Capture the cell that displays the provided text and extract its [x, y] central coordinate. 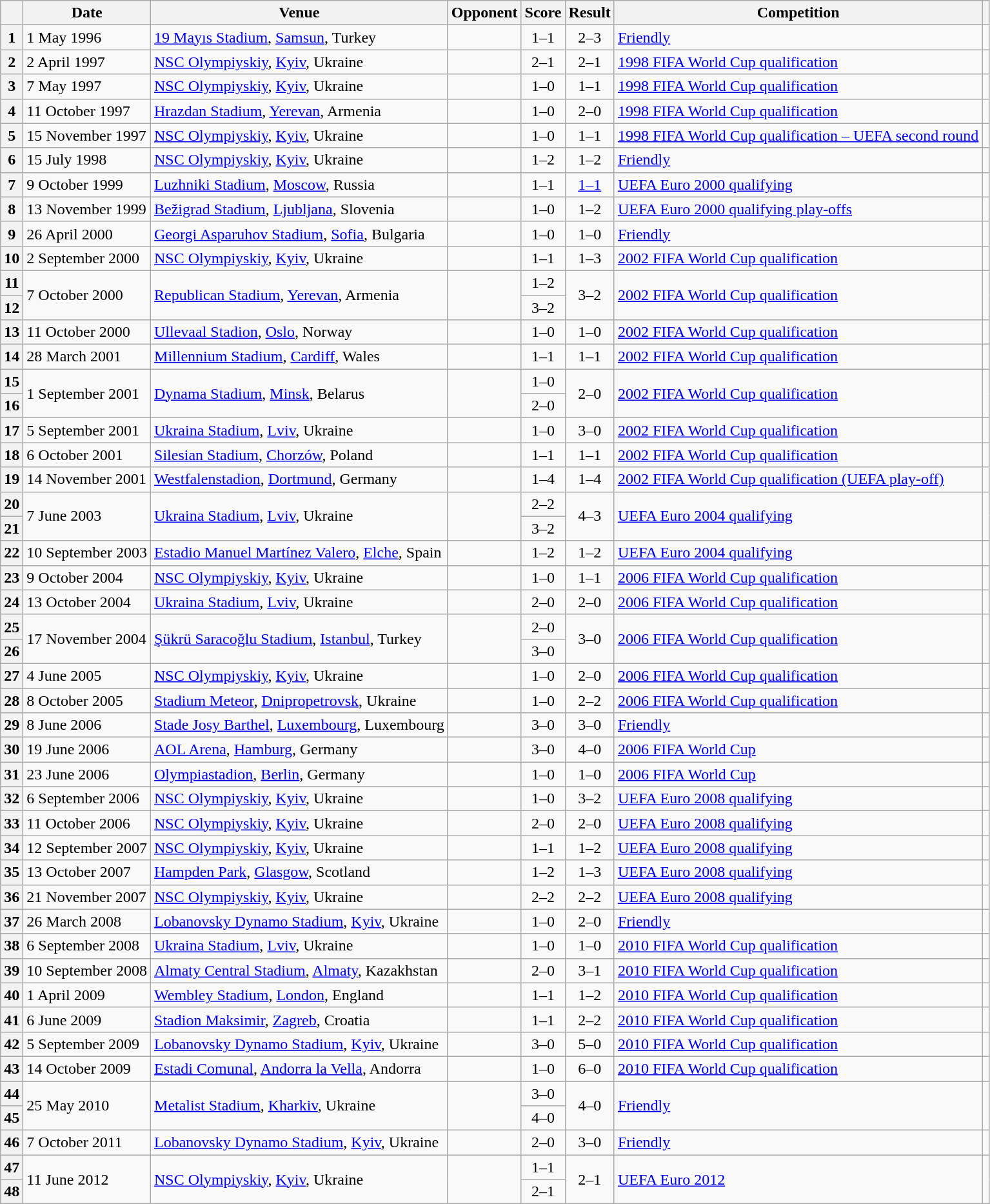
12 September 2007 [87, 848]
6 September 2008 [87, 946]
4 [12, 111]
3–1 [589, 970]
30 [12, 750]
21 [12, 528]
45 [12, 1118]
36 [12, 897]
11 June 2012 [87, 1179]
13 October 2007 [87, 872]
28 March 2001 [87, 357]
39 [12, 970]
48 [12, 1192]
19 June 2006 [87, 750]
5 September 2001 [87, 430]
26 April 2000 [87, 234]
16 [12, 406]
10 September 2003 [87, 553]
Dynama Stadium, Minsk, Belarus [299, 394]
Estadio Manuel Martínez Valero, Elche, Spain [299, 553]
Almaty Central Stadium, Almaty, Kazakhstan [299, 970]
15 July 1998 [87, 160]
Stadium Meteor, Dnipropetrovsk, Ukraine [299, 700]
20 [12, 504]
6–0 [589, 1069]
14 November 2001 [87, 479]
Şükrü Saracoğlu Stadium, Istanbul, Turkey [299, 639]
35 [12, 872]
2–3 [589, 37]
Georgi Asparuhov Stadium, Sofia, Bulgaria [299, 234]
6 June 2009 [87, 1019]
Luzhniki Stadium, Moscow, Russia [299, 185]
Wembley Stadium, London, England [299, 995]
Stadion Maksimir, Zagreb, Croatia [299, 1019]
43 [12, 1069]
AOL Arena, Hamburg, Germany [299, 750]
Ullevaal Stadion, Oslo, Norway [299, 332]
8 October 2005 [87, 700]
1 May 1996 [87, 37]
27 [12, 676]
8 June 2006 [87, 725]
2 [12, 62]
UEFA Euro 2000 qualifying play-offs [798, 209]
13 November 1999 [87, 209]
4 June 2005 [87, 676]
31 [12, 774]
10 [12, 258]
10 September 2008 [87, 970]
11 October 1997 [87, 111]
18 [12, 455]
Venue [299, 13]
1998 FIFA World Cup qualification – UEFA second round [798, 135]
33 [12, 823]
17 November 2004 [87, 639]
23 June 2006 [87, 774]
11 October 2006 [87, 823]
Hrazdan Stadium, Yerevan, Armenia [299, 111]
Opponent [484, 13]
14 [12, 357]
7 [12, 185]
7 May 1997 [87, 86]
Bežigrad Stadium, Ljubljana, Slovenia [299, 209]
26 March 2008 [87, 921]
Estadi Comunal, Andorra la Vella, Andorra [299, 1069]
8 [12, 209]
Date [87, 13]
25 [12, 627]
38 [12, 946]
3 [12, 86]
6 [12, 160]
29 [12, 725]
23 [12, 577]
11 [12, 283]
17 [12, 430]
Westfalenstadion, Dortmund, Germany [299, 479]
26 [12, 651]
2 September 2000 [87, 258]
19 [12, 479]
Stade Josy Barthel, Luxembourg, Luxembourg [299, 725]
12 [12, 308]
9 October 1999 [87, 185]
Republican Stadium, Yerevan, Armenia [299, 295]
Competition [798, 13]
15 [12, 381]
6 October 2001 [87, 455]
UEFA Euro 2000 qualifying [798, 185]
Millennium Stadium, Cardiff, Wales [299, 357]
44 [12, 1094]
5–0 [589, 1044]
34 [12, 848]
15 November 1997 [87, 135]
4–3 [589, 516]
5 [12, 135]
28 [12, 700]
7 June 2003 [87, 516]
1 September 2001 [87, 394]
13 [12, 332]
1 [12, 37]
47 [12, 1167]
21 November 2007 [87, 897]
Olympiastadion, Berlin, Germany [299, 774]
32 [12, 799]
5 September 2009 [87, 1044]
9 October 2004 [87, 577]
9 [12, 234]
2002 FIFA World Cup qualification (UEFA play-off) [798, 479]
41 [12, 1019]
7 October 2011 [87, 1143]
Hampden Park, Glasgow, Scotland [299, 872]
24 [12, 602]
25 May 2010 [87, 1106]
2 April 1997 [87, 62]
6 September 2006 [87, 799]
19 Mayıs Stadium, Samsun, Turkey [299, 37]
40 [12, 995]
14 October 2009 [87, 1069]
Silesian Stadium, Chorzów, Poland [299, 455]
11 October 2000 [87, 332]
22 [12, 553]
Result [589, 13]
7 October 2000 [87, 295]
UEFA Euro 2012 [798, 1179]
46 [12, 1143]
37 [12, 921]
13 October 2004 [87, 602]
Metalist Stadium, Kharkiv, Ukraine [299, 1106]
Score [543, 13]
1 April 2009 [87, 995]
42 [12, 1044]
